Determine the (x, y) coordinate at the center of the cell enclosing the given text.  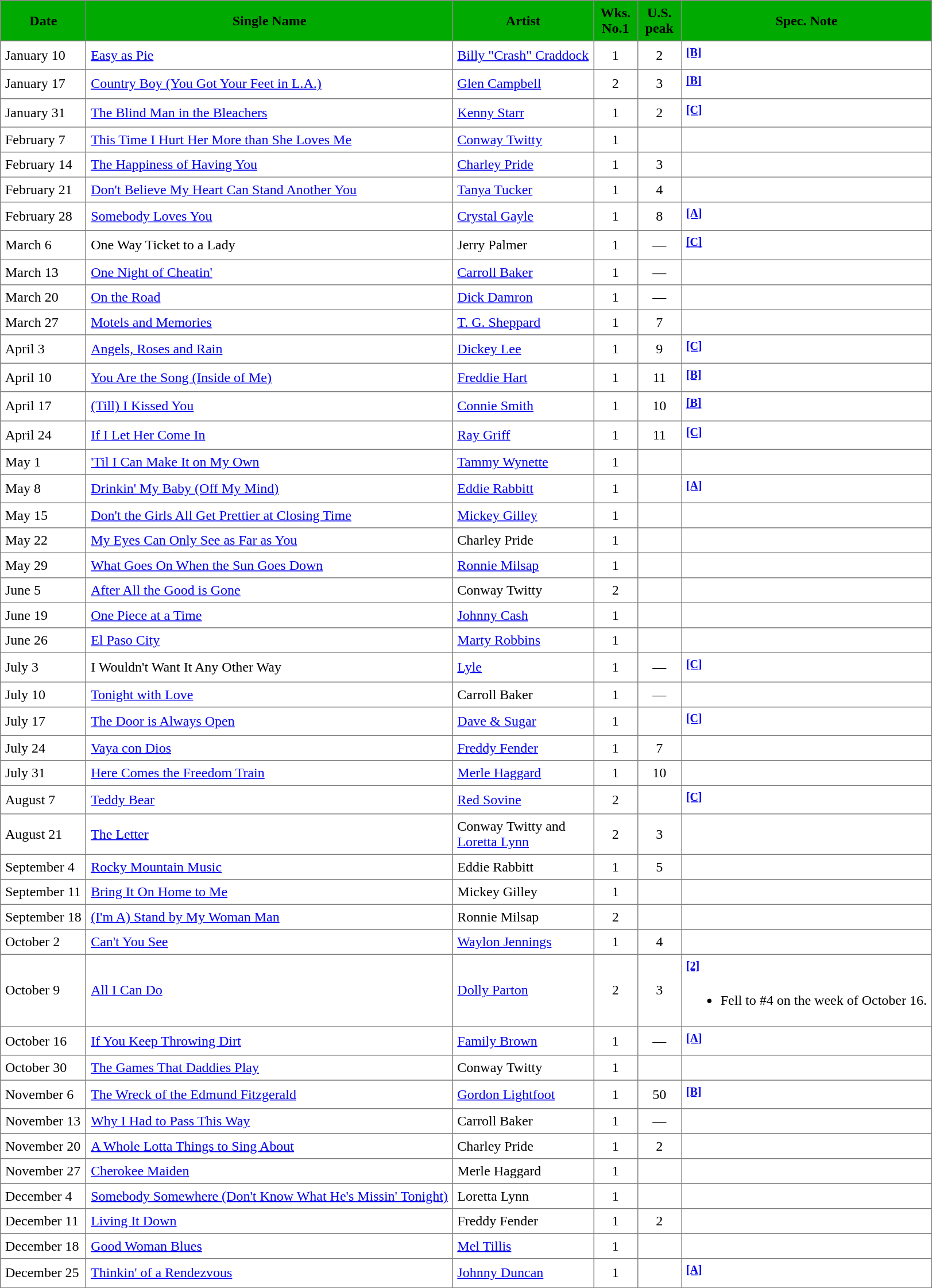
'Til I Can Make It on My Own (269, 462)
Tonight with Love (269, 695)
September 18 (44, 917)
T. G. Sheppard (523, 322)
November 13 (44, 1121)
The Letter (269, 834)
Wks. No.1 (616, 21)
Johnny Cash (523, 616)
One Night of Cheatin' (269, 272)
Why I Had to Pass This Way (269, 1121)
Cherokee Maiden (269, 1171)
Family Brown (523, 1041)
Don't Believe My Heart Can Stand Another You (269, 190)
Rocky Mountain Music (269, 867)
Ray Griff (523, 435)
August 7 (44, 800)
Tanya Tucker (523, 190)
July 17 (44, 721)
Here Comes the Freedom Train (269, 773)
On the Road (269, 297)
February 21 (44, 190)
Somebody Loves You (269, 217)
The Happiness of Having You (269, 165)
Artist (523, 21)
Dick Damron (523, 297)
May 29 (44, 566)
Motels and Memories (269, 322)
Vaya con Dios (269, 748)
8 (659, 217)
Conway Twitty andLoretta Lynn (523, 834)
The Blind Man in the Bleachers (269, 113)
Gordon Lightfoot (523, 1094)
Crystal Gayle (523, 217)
(I'm A) Stand by My Woman Man (269, 917)
May 1 (44, 462)
The Wreck of the Edmund Fitzgerald (269, 1094)
April 24 (44, 435)
[2]Fell to #4 on the week of October 16. (806, 990)
U.S. peak (659, 21)
Connie Smith (523, 406)
July 31 (44, 773)
March 13 (44, 272)
El Paso City (269, 641)
June 5 (44, 591)
Spec. Note (806, 21)
Don't the Girls All Get Prettier at Closing Time (269, 516)
One Way Ticket to a Lady (269, 245)
(Till) I Kissed You (269, 406)
Dolly Parton (523, 990)
Mel Tillis (523, 1247)
50 (659, 1094)
Red Sovine (523, 800)
One Piece at a Time (269, 616)
Lyle (523, 668)
After All the Good is Gone (269, 591)
August 21 (44, 834)
Thinkin' of a Rendezvous (269, 1273)
Single Name (269, 21)
If I Let Her Come In (269, 435)
5 (659, 867)
Marty Robbins (523, 641)
July 10 (44, 695)
June 26 (44, 641)
November 27 (44, 1171)
Waylon Jennings (523, 942)
Country Boy (You Got Your Feet in L.A.) (269, 84)
Kenny Starr (523, 113)
Dickey Lee (523, 349)
Teddy Bear (269, 800)
October 2 (44, 942)
All I Can Do (269, 990)
Freddie Hart (523, 377)
I Wouldn't Want It Any Other Way (269, 668)
Bring It On Home to Me (269, 892)
April 17 (44, 406)
January 31 (44, 113)
June 19 (44, 616)
The Games That Daddies Play (269, 1068)
January 17 (44, 84)
January 10 (44, 55)
December 18 (44, 1247)
December 11 (44, 1221)
May 22 (44, 541)
The Door is Always Open (269, 721)
Loretta Lynn (523, 1197)
What Goes On When the Sun Goes Down (269, 566)
Johnny Duncan (523, 1273)
October 30 (44, 1068)
March 27 (44, 322)
Good Woman Blues (269, 1247)
April 3 (44, 349)
Billy "Crash" Craddock (523, 55)
Somebody Somewhere (Don't Know What He's Missin' Tonight) (269, 1197)
Living It Down (269, 1221)
July 24 (44, 748)
Glen Campbell (523, 84)
September 11 (44, 892)
You Are the Song (Inside of Me) (269, 377)
February 14 (44, 165)
A Whole Lotta Things to Sing About (269, 1147)
Easy as Pie (269, 55)
This Time I Hurt Her More than She Loves Me (269, 140)
February 28 (44, 217)
Tammy Wynette (523, 462)
9 (659, 349)
Can't You See (269, 942)
My Eyes Can Only See as Far as You (269, 541)
May 8 (44, 489)
March 20 (44, 297)
Drinkin' My Baby (Off My Mind) (269, 489)
November 6 (44, 1094)
November 20 (44, 1147)
December 25 (44, 1273)
March 6 (44, 245)
February 7 (44, 140)
Angels, Roses and Rain (269, 349)
If You Keep Throwing Dirt (269, 1041)
April 10 (44, 377)
Date (44, 21)
May 15 (44, 516)
Dave & Sugar (523, 721)
December 4 (44, 1197)
September 4 (44, 867)
July 3 (44, 668)
October 16 (44, 1041)
October 9 (44, 990)
Jerry Palmer (523, 245)
